Pinpoint the cell where the given text exists, returning its [x, y] midpoint coordinate. 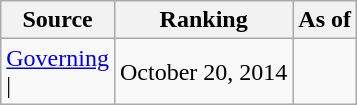
Governing| [58, 72]
As of [325, 20]
October 20, 2014 [203, 72]
Source [58, 20]
Ranking [203, 20]
